Pinpoint the cell where the given text exists, returning its (x, y) midpoint coordinate. 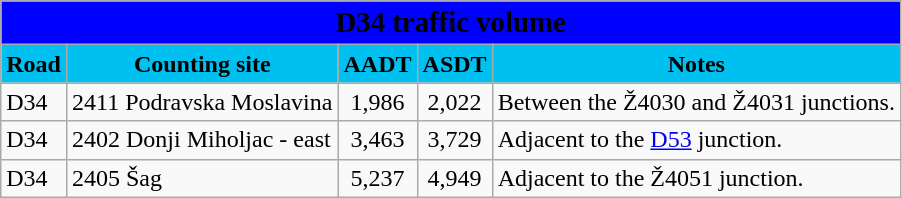
1,986 (378, 102)
Notes (696, 64)
AADT (378, 64)
2402 Donji Miholjac - east (202, 140)
3,463 (378, 140)
2411 Podravska Moslavina (202, 102)
4,949 (454, 178)
Counting site (202, 64)
D34 traffic volume (451, 23)
5,237 (378, 178)
2405 Šag (202, 178)
3,729 (454, 140)
ASDT (454, 64)
Adjacent to the Ž4051 junction. (696, 178)
Road (34, 64)
Adjacent to the D53 junction. (696, 140)
2,022 (454, 102)
Between the Ž4030 and Ž4031 junctions. (696, 102)
